Return the (x, y) coordinate for the center point of the cell that contains the specified text.  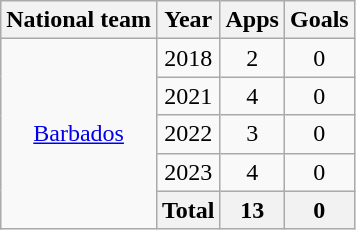
2021 (188, 96)
2022 (188, 134)
National team (79, 20)
2018 (188, 58)
Apps (252, 20)
Year (188, 20)
2023 (188, 172)
Goals (319, 20)
2 (252, 58)
Total (188, 210)
Barbados (79, 134)
3 (252, 134)
13 (252, 210)
